Detect which cell encompasses the target text, then output its [x, y] center coordinate. 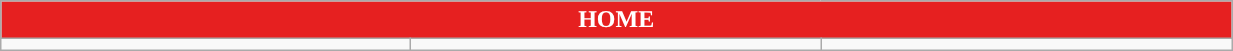
HOME [616, 20]
